Extract the (X, Y) coordinate from the center of the cell holding the provided text.  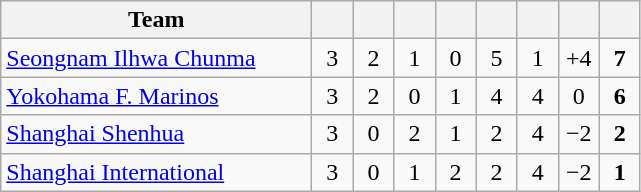
+4 (578, 58)
Yokohama F. Marinos (156, 96)
7 (620, 58)
Team (156, 20)
5 (496, 58)
6 (620, 96)
Seongnam Ilhwa Chunma (156, 58)
Shanghai International (156, 172)
Shanghai Shenhua (156, 134)
